Output the (X, Y) coordinate of the center of the cell containing the given text.  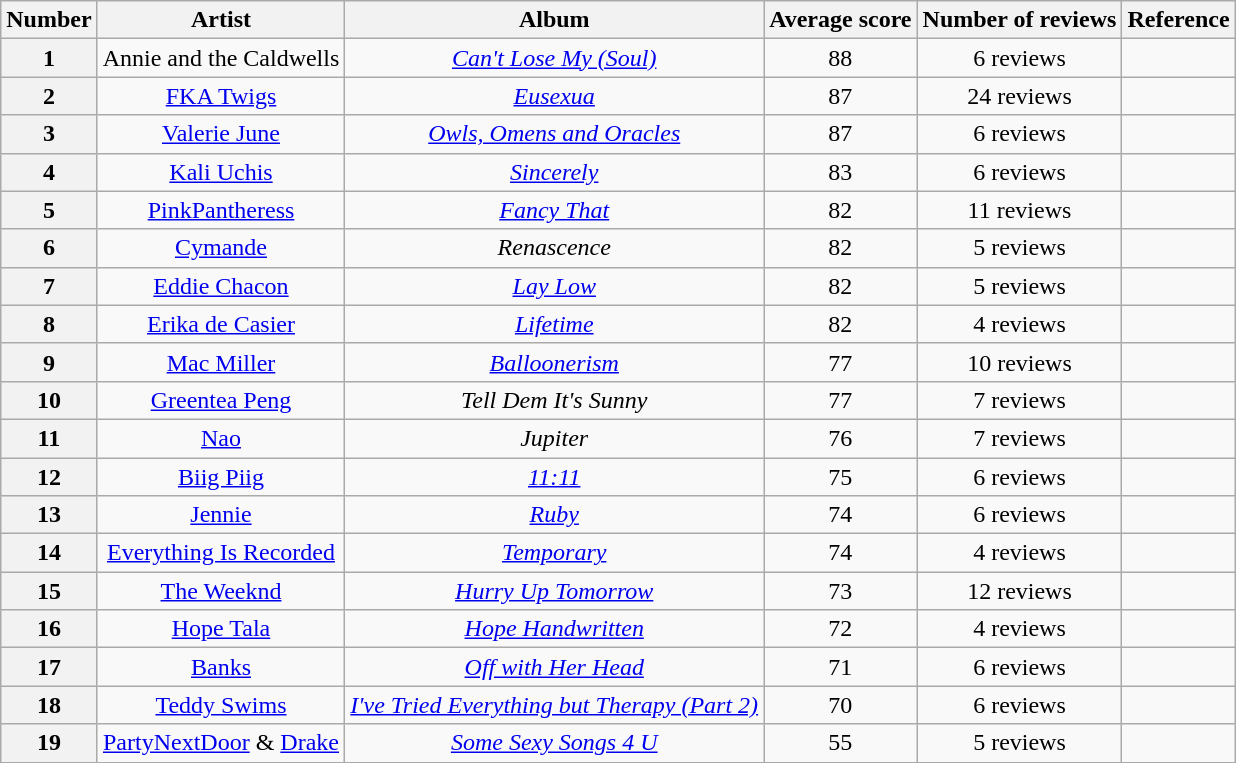
Balloonerism (554, 362)
Lifetime (554, 324)
Number of reviews (1020, 20)
The Weeknd (221, 591)
15 (49, 591)
Reference (1178, 20)
Jupiter (554, 438)
Banks (221, 667)
6 (49, 248)
Annie and the Caldwells (221, 58)
19 (49, 743)
2 (49, 96)
Average score (840, 20)
83 (840, 172)
71 (840, 667)
7 (49, 286)
70 (840, 705)
Fancy That (554, 210)
88 (840, 58)
8 (49, 324)
Album (554, 20)
17 (49, 667)
Hope Tala (221, 629)
Some Sexy Songs 4 U (554, 743)
76 (840, 438)
Kali Uchis (221, 172)
Everything Is Recorded (221, 553)
10 reviews (1020, 362)
Hurry Up Tomorrow (554, 591)
10 (49, 400)
I've Tried Everything but Therapy (Part 2) (554, 705)
13 (49, 515)
PinkPantheress (221, 210)
14 (49, 553)
Teddy Swims (221, 705)
Sincerely (554, 172)
Temporary (554, 553)
73 (840, 591)
12 (49, 477)
Lay Low (554, 286)
24 reviews (1020, 96)
Jennie (221, 515)
Artist (221, 20)
Greentea Peng (221, 400)
Valerie June (221, 134)
FKA Twigs (221, 96)
Nao (221, 438)
Eusexua (554, 96)
12 reviews (1020, 591)
18 (49, 705)
4 (49, 172)
3 (49, 134)
Erika de Casier (221, 324)
Eddie Chacon (221, 286)
Owls, Omens and Oracles (554, 134)
16 (49, 629)
PartyNextDoor & Drake (221, 743)
1 (49, 58)
55 (840, 743)
Ruby (554, 515)
5 (49, 210)
11 reviews (1020, 210)
11:11 (554, 477)
9 (49, 362)
Off with Her Head (554, 667)
Hope Handwritten (554, 629)
75 (840, 477)
Biig Piig (221, 477)
Can't Lose My (Soul) (554, 58)
11 (49, 438)
Renascence (554, 248)
Number (49, 20)
Mac Miller (221, 362)
72 (840, 629)
Tell Dem It's Sunny (554, 400)
Cymande (221, 248)
